Determine the [X, Y] coordinate at the center of the cell enclosing the given text.  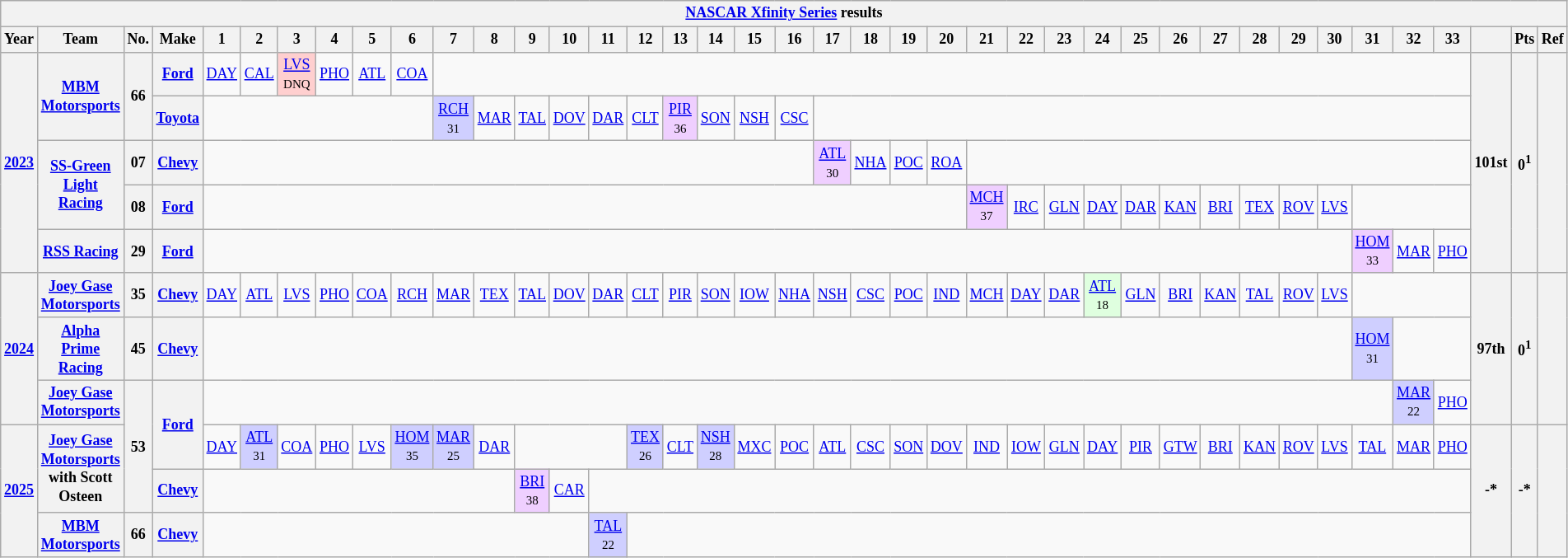
Pts [1525, 40]
Toyota [178, 119]
LVSDNQ [296, 74]
2023 [20, 162]
20 [947, 40]
RSS Racing [81, 251]
Make [178, 40]
6 [412, 40]
9 [532, 40]
2024 [20, 349]
35 [138, 295]
25 [1141, 40]
Team [81, 40]
TEX26 [646, 447]
MCH37 [987, 207]
BRI38 [532, 491]
ATL30 [832, 162]
2 [259, 40]
24 [1103, 40]
HOM31 [1372, 349]
14 [715, 40]
33 [1453, 40]
Year [20, 40]
No. [138, 40]
Alpha Prime Racing [81, 349]
MAR22 [1414, 402]
30 [1334, 40]
17 [832, 40]
MCH [987, 295]
NSH28 [715, 447]
RCH31 [454, 119]
27 [1220, 40]
45 [138, 349]
MAR25 [454, 447]
ATL31 [259, 447]
8 [494, 40]
1 [222, 40]
11 [608, 40]
2025 [20, 491]
RCH [412, 295]
10 [569, 40]
97th [1491, 349]
Ref [1552, 40]
19 [909, 40]
7 [454, 40]
53 [138, 447]
22 [1026, 40]
4 [334, 40]
HOM35 [412, 447]
18 [870, 40]
ROA [947, 162]
21 [987, 40]
07 [138, 162]
16 [795, 40]
IRC [1026, 207]
26 [1180, 40]
15 [754, 40]
ATL18 [1103, 295]
CAR [569, 491]
101st [1491, 162]
SS-Green Light Racing [81, 185]
TAL22 [608, 535]
13 [680, 40]
08 [138, 207]
MXC [754, 447]
32 [1414, 40]
HOM33 [1372, 251]
3 [296, 40]
31 [1372, 40]
CAL [259, 74]
GTW [1180, 447]
NASCAR Xfinity Series results [784, 13]
5 [372, 40]
Joey Gase Motorsports with Scott Osteen [81, 468]
12 [646, 40]
PIR36 [680, 119]
23 [1064, 40]
28 [1260, 40]
